Detect which cell encompasses the target text, then output its (x, y) center coordinate. 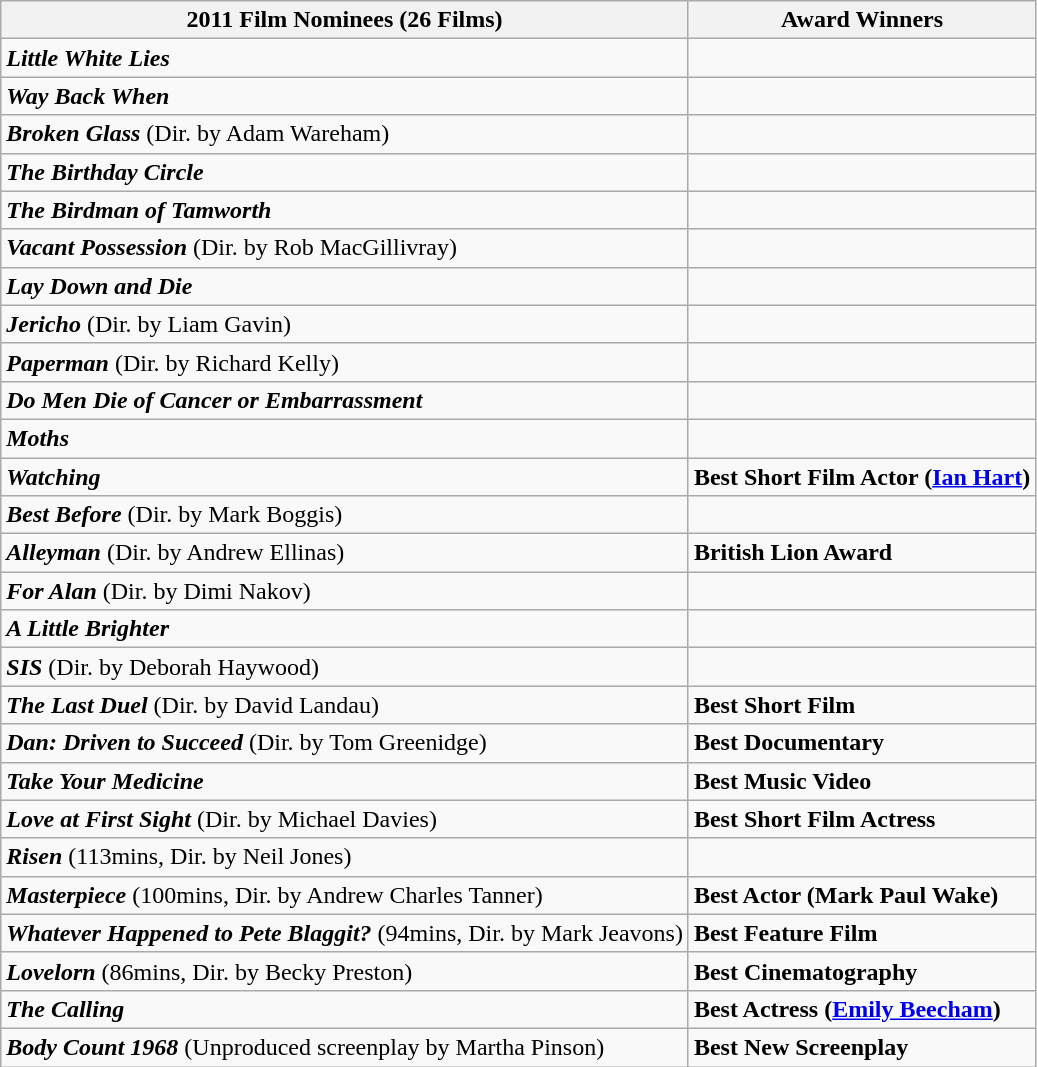
Little White Lies (345, 58)
Best Feature Film (862, 933)
Best Documentary (862, 743)
The Last Duel (Dir. by David Landau) (345, 705)
Do Men Die of Cancer or Embarrassment (345, 400)
Whatever Happened to Pete Blaggit? (94mins, Dir. by Mark Jeavons) (345, 933)
The Birdman of Tamworth (345, 210)
Best New Screenplay (862, 1047)
Best Short Film Actor (Ian Hart) (862, 477)
Risen (113mins, Dir. by Neil Jones) (345, 857)
Take Your Medicine (345, 781)
British Lion Award (862, 553)
Alleyman (Dir. by Andrew Ellinas) (345, 553)
Best Cinematography (862, 971)
Way Back When (345, 96)
Award Winners (862, 20)
Moths (345, 438)
Lovelorn (86mins, Dir. by Becky Preston) (345, 971)
A Little Brighter (345, 629)
Masterpiece (100mins, Dir. by Andrew Charles Tanner) (345, 895)
The Birthday Circle (345, 172)
Best Actor (Mark Paul Wake) (862, 895)
The Calling (345, 1009)
Best Actress (Emily Beecham) (862, 1009)
Jericho (Dir. by Liam Gavin) (345, 324)
Best Short Film (862, 705)
For Alan (Dir. by Dimi Nakov) (345, 591)
2011 Film Nominees (26 Films) (345, 20)
Best Before (Dir. by Mark Boggis) (345, 515)
Paperman (Dir. by Richard Kelly) (345, 362)
Watching (345, 477)
Love at First Sight (Dir. by Michael Davies) (345, 819)
Body Count 1968 (Unproduced screenplay by Martha Pinson) (345, 1047)
Broken Glass (Dir. by Adam Wareham) (345, 134)
Vacant Possession (Dir. by Rob MacGillivray) (345, 248)
Best Music Video (862, 781)
Lay Down and Die (345, 286)
Dan: Driven to Succeed (Dir. by Tom Greenidge) (345, 743)
Best Short Film Actress (862, 819)
SIS (Dir. by Deborah Haywood) (345, 667)
